Return [X, Y] of the center of cell containing provided text 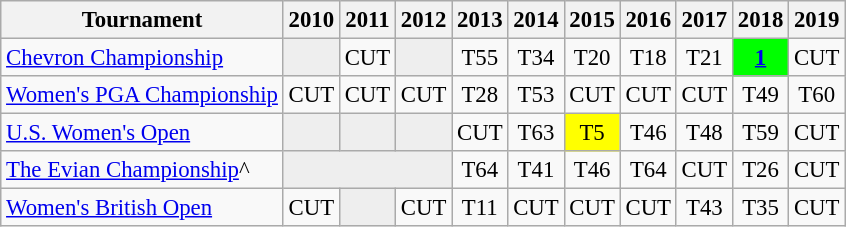
T59 [760, 133]
T43 [704, 208]
T34 [536, 58]
T20 [592, 58]
2016 [648, 20]
2015 [592, 20]
T55 [480, 58]
T11 [480, 208]
T21 [704, 58]
2012 [424, 20]
The Evian Championship^ [142, 170]
2019 [817, 20]
T18 [648, 58]
T5 [592, 133]
T49 [760, 95]
T26 [760, 170]
2014 [536, 20]
Women's British Open [142, 208]
2013 [480, 20]
T48 [704, 133]
T28 [480, 95]
Chevron Championship [142, 58]
T41 [536, 170]
2010 [311, 20]
T60 [817, 95]
1 [760, 58]
T63 [536, 133]
T35 [760, 208]
2011 [367, 20]
2017 [704, 20]
2018 [760, 20]
Women's PGA Championship [142, 95]
U.S. Women's Open [142, 133]
T53 [536, 95]
Tournament [142, 20]
